Return [x, y] of the center of cell containing provided text 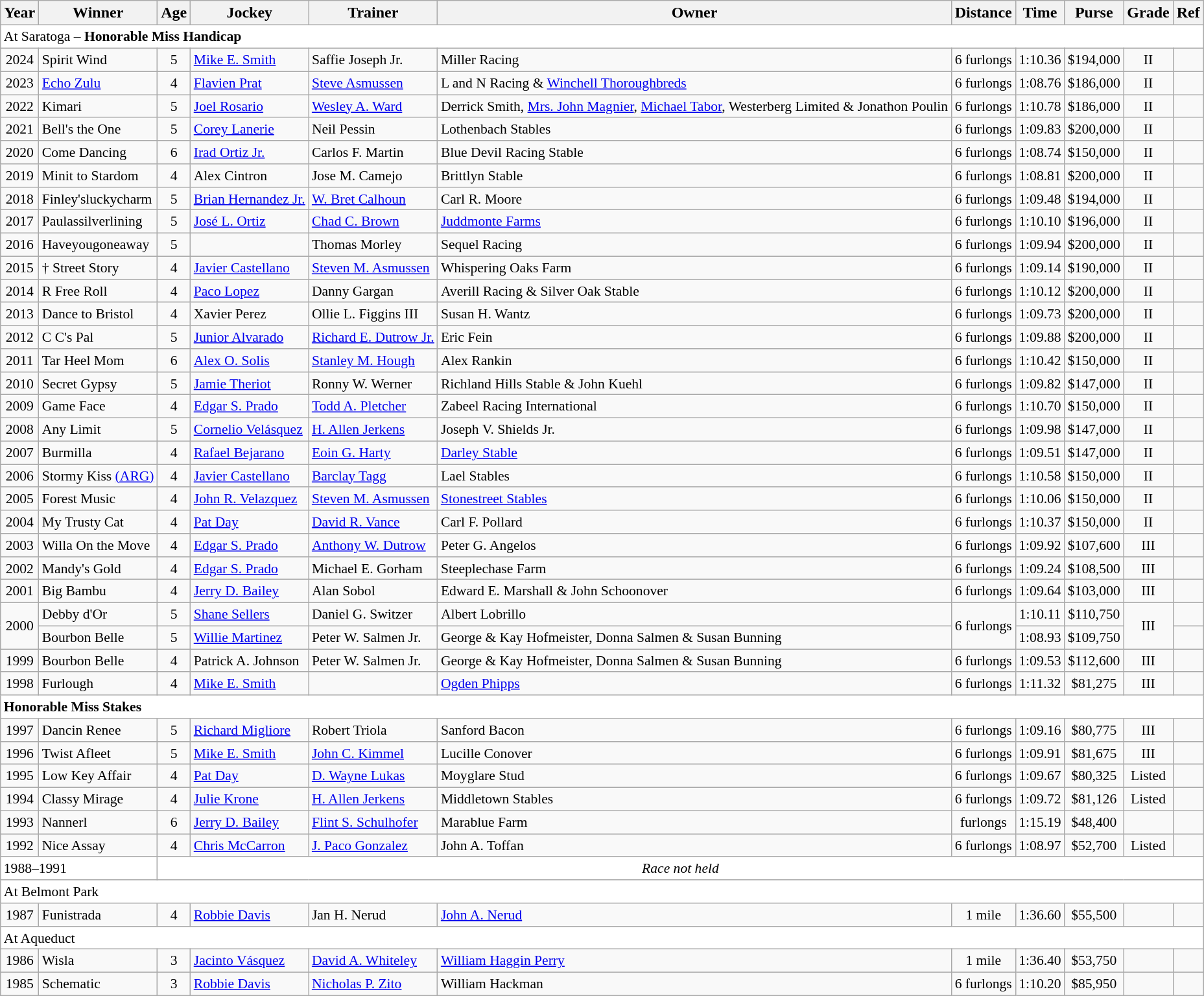
1:09.91 [1040, 753]
2022 [19, 106]
At Aqueduct [602, 938]
1:10.06 [1040, 499]
Finley'sluckycharm [99, 198]
Patrick A. Johnson [250, 661]
Paulassilverlining [99, 222]
Game Face [99, 407]
$85,950 [1094, 984]
1999 [19, 661]
1:15.19 [1040, 822]
2010 [19, 383]
Lothenbach Stables [694, 129]
Age [174, 13]
Corey Lanerie [250, 129]
Purse [1094, 13]
Richard E. Dutrow Jr. [373, 337]
$112,600 [1094, 661]
1:09.64 [1040, 591]
1:09.14 [1040, 268]
Winner [99, 13]
Darley Stable [694, 453]
1:10.20 [1040, 984]
Echo Zulu [99, 83]
$81,675 [1094, 753]
Race not held [681, 868]
Year [19, 13]
Trainer [373, 13]
2004 [19, 522]
Zabeel Racing International [694, 407]
Forest Music [99, 499]
1994 [19, 799]
Alex Cintron [250, 176]
$190,000 [1094, 268]
Willie Martinez [250, 637]
Neil Pessin [373, 129]
2020 [19, 152]
2002 [19, 568]
Nannerl [99, 822]
Shane Sellers [250, 614]
1:10.11 [1040, 614]
$109,750 [1094, 637]
Ref [1188, 13]
$107,600 [1094, 545]
2014 [19, 291]
Robert Triola [373, 730]
Stanley M. Hough [373, 361]
$53,750 [1094, 961]
1:08.81 [1040, 176]
2024 [19, 60]
1:09.53 [1040, 661]
David R. Vance [373, 522]
Thomas Morley [373, 244]
C C's Pal [99, 337]
2015 [19, 268]
1:10.78 [1040, 106]
1997 [19, 730]
Ogden Phipps [694, 683]
William Hackman [694, 984]
John R. Velazquez [250, 499]
Jamie Theriot [250, 383]
Time [1040, 13]
Middletown Stables [694, 799]
2017 [19, 222]
Jacinto Vásquez [250, 961]
Steve Asmussen [373, 83]
1993 [19, 822]
† Street Story [99, 268]
2023 [19, 83]
Derrick Smith, Mrs. John Magnier, Michael Tabor, Westerberg Limited & Jonathon Poulin [694, 106]
Michael E. Gorham [373, 568]
Susan H. Wantz [694, 314]
Carl F. Pollard [694, 522]
W. Bret Calhoun [373, 198]
1:36.40 [1040, 961]
Classy Mirage [99, 799]
Carlos F. Martin [373, 152]
2007 [19, 453]
John A. Nerud [694, 915]
Paco Lopez [250, 291]
1:09.72 [1040, 799]
2000 [19, 625]
Grade [1148, 13]
Julie Krone [250, 799]
Wesley A. Ward [373, 106]
2021 [19, 129]
Big Bambu [99, 591]
1:09.94 [1040, 244]
2011 [19, 361]
$81,126 [1094, 799]
2006 [19, 476]
Averill Racing & Silver Oak Stable [694, 291]
2018 [19, 198]
Jockey [250, 13]
$80,325 [1094, 776]
Low Key Affair [99, 776]
1995 [19, 776]
1:09.98 [1040, 429]
Mandy's Gold [99, 568]
Minit to Stardom [99, 176]
José L. Ortiz [250, 222]
$108,500 [1094, 568]
Richland Hills Stable & John Kuehl [694, 383]
D. Wayne Lukas [373, 776]
Alex O. Solis [250, 361]
1:36.60 [1040, 915]
Nice Assay [99, 846]
David A. Whiteley [373, 961]
1986 [19, 961]
Anthony W. Dutrow [373, 545]
Alan Sobol [373, 591]
1:10.36 [1040, 60]
$80,775 [1094, 730]
John A. Toffan [694, 846]
1987 [19, 915]
Tar Heel Mom [99, 361]
At Saratoga – Honorable Miss Handicap [602, 37]
Schematic [99, 984]
1:09.51 [1040, 453]
1985 [19, 984]
1:08.76 [1040, 83]
Brian Hernandez Jr. [250, 198]
Dance to Bristol [99, 314]
Nicholas P. Zito [373, 984]
2003 [19, 545]
Distance [983, 13]
Willa On the Move [99, 545]
Kimari [99, 106]
2001 [19, 591]
1:09.73 [1040, 314]
Honorable Miss Stakes [602, 707]
2013 [19, 314]
Daniel G. Switzer [373, 614]
2012 [19, 337]
1:09.83 [1040, 129]
Lucille Conover [694, 753]
2016 [19, 244]
Peter G. Angelos [694, 545]
Jose M. Camejo [373, 176]
Blue Devil Racing Stable [694, 152]
1:09.48 [1040, 198]
Stonestreet Stables [694, 499]
Joel Rosario [250, 106]
Junior Alvarado [250, 337]
Chris McCarron [250, 846]
$48,400 [1094, 822]
Come Dancing [99, 152]
Rafael Bejarano [250, 453]
J. Paco Gonzalez [373, 846]
Todd A. Pletcher [373, 407]
Jan H. Nerud [373, 915]
Barclay Tagg [373, 476]
1:10.37 [1040, 522]
Burmilla [99, 453]
William Haggin Perry [694, 961]
Cornelio Velásquez [250, 429]
Moyglare Stud [694, 776]
Flavien Prat [250, 83]
Edward E. Marshall & John Schoonover [694, 591]
Stormy Kiss (ARG) [99, 476]
Ollie L. Figgins III [373, 314]
John C. Kimmel [373, 753]
Whispering Oaks Farm [694, 268]
1:08.93 [1040, 637]
Xavier Perez [250, 314]
1:09.92 [1040, 545]
1:11.32 [1040, 683]
1:09.67 [1040, 776]
1:08.74 [1040, 152]
Eric Fein [694, 337]
$110,750 [1094, 614]
Carl R. Moore [694, 198]
R Free Roll [99, 291]
Brittlyn Stable [694, 176]
Flint S. Schulhofer [373, 822]
1:09.82 [1040, 383]
1:09.16 [1040, 730]
Bell's the One [99, 129]
1:09.24 [1040, 568]
Eoin G. Harty [373, 453]
Albert Lobrillo [694, 614]
Wisla [99, 961]
1988–1991 [79, 868]
Funistrada [99, 915]
Dancin Renee [99, 730]
At Belmont Park [602, 892]
2008 [19, 429]
Alex Rankin [694, 361]
1:10.10 [1040, 222]
Joseph V. Shields Jr. [694, 429]
Sanford Bacon [694, 730]
L and N Racing & Winchell Thoroughbreds [694, 83]
1:08.97 [1040, 846]
2019 [19, 176]
$196,000 [1094, 222]
Spirit Wind [99, 60]
Debby d'Or [99, 614]
Furlough [99, 683]
1996 [19, 753]
Sequel Racing [694, 244]
Ronny W. Werner [373, 383]
Secret Gypsy [99, 383]
My Trusty Cat [99, 522]
Any Limit [99, 429]
$81,275 [1094, 683]
Haveyougoneaway [99, 244]
1:10.58 [1040, 476]
furlongs [983, 822]
1:09.88 [1040, 337]
Miller Racing [694, 60]
Steeplechase Farm [694, 568]
1:10.70 [1040, 407]
$52,700 [1094, 846]
1998 [19, 683]
Owner [694, 13]
Chad C. Brown [373, 222]
1992 [19, 846]
Irad Ortiz Jr. [250, 152]
1:10.42 [1040, 361]
Twist Afleet [99, 753]
Saffie Joseph Jr. [373, 60]
Danny Gargan [373, 291]
Lael Stables [694, 476]
1:10.12 [1040, 291]
Marablue Farm [694, 822]
2009 [19, 407]
Juddmonte Farms [694, 222]
$55,500 [1094, 915]
$103,000 [1094, 591]
Richard Migliore [250, 730]
2005 [19, 499]
